From the cell containing the given text, extract its center point as (x, y) coordinate. 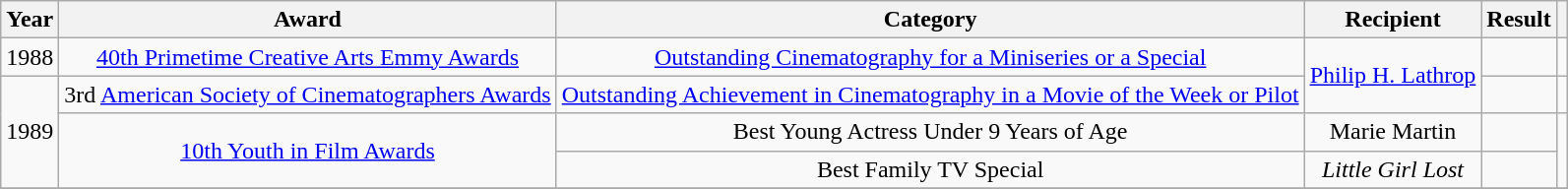
Outstanding Cinematography for a Miniseries or a Special (930, 57)
10th Youth in Film Awards (307, 151)
3rd American Society of Cinematographers Awards (307, 94)
Result (1519, 20)
Best Young Actress Under 9 Years of Age (930, 132)
1988 (30, 57)
Recipient (1393, 20)
Little Girl Lost (1393, 169)
Award (307, 20)
40th Primetime Creative Arts Emmy Awards (307, 57)
Year (30, 20)
1989 (30, 132)
Outstanding Achievement in Cinematography in a Movie of the Week or Pilot (930, 94)
Best Family TV Special (930, 169)
Category (930, 20)
Philip H. Lathrop (1393, 76)
Marie Martin (1393, 132)
